Return the (X, Y) coordinate for the center point of the cell that contains the specified text.  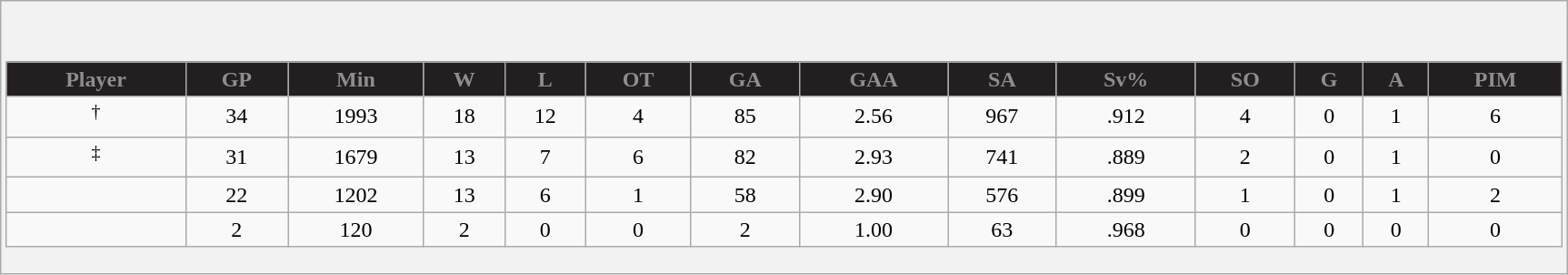
85 (745, 117)
A (1396, 79)
SO (1245, 79)
OT (638, 79)
12 (545, 117)
Min (356, 79)
.912 (1125, 117)
63 (1002, 229)
22 (236, 195)
1993 (356, 117)
7 (545, 157)
1679 (356, 157)
2.93 (873, 157)
34 (236, 117)
120 (356, 229)
GAA (873, 79)
G (1329, 79)
31 (236, 157)
58 (745, 195)
741 (1002, 157)
2.90 (873, 195)
GP (236, 79)
‡ (96, 157)
18 (464, 117)
1.00 (873, 229)
967 (1002, 117)
† (96, 117)
82 (745, 157)
L (545, 79)
Player (96, 79)
576 (1002, 195)
1202 (356, 195)
.889 (1125, 157)
2.56 (873, 117)
.899 (1125, 195)
GA (745, 79)
W (464, 79)
PIM (1495, 79)
.968 (1125, 229)
Sv% (1125, 79)
SA (1002, 79)
